From the cell containing the given text, extract its center point as [x, y] coordinate. 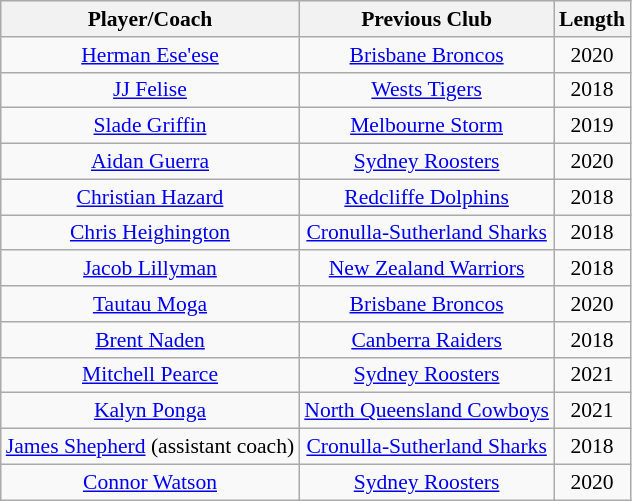
Length [592, 19]
Previous Club [426, 19]
Chris Heighington [150, 233]
Wests Tigers [426, 90]
Brent Naden [150, 340]
New Zealand Warriors [426, 269]
Player/Coach [150, 19]
Redcliffe Dolphins [426, 197]
Canberra Raiders [426, 340]
North Queensland Cowboys [426, 411]
Connor Watson [150, 482]
Jacob Lillyman [150, 269]
Herman Ese'ese [150, 55]
JJ Felise [150, 90]
Melbourne Storm [426, 126]
2019 [592, 126]
Christian Hazard [150, 197]
Slade Griffin [150, 126]
Kalyn Ponga [150, 411]
Mitchell Pearce [150, 375]
James Shepherd (assistant coach) [150, 447]
Tautau Moga [150, 304]
Aidan Guerra [150, 162]
